Determine the (X, Y) coordinate at the center of the cell enclosing the given text.  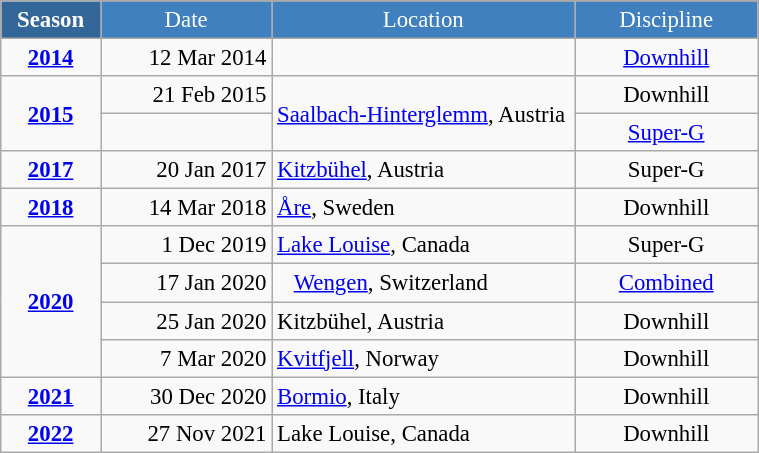
2021 (51, 396)
2022 (51, 433)
Location (424, 20)
25 Jan 2020 (186, 321)
Kvitfjell, Norway (424, 358)
20 Jan 2017 (186, 170)
17 Jan 2020 (186, 283)
2018 (51, 208)
Combined (666, 283)
2017 (51, 170)
Bormio, Italy (424, 396)
Wengen, Switzerland (424, 283)
Season (51, 20)
27 Nov 2021 (186, 433)
7 Mar 2020 (186, 358)
1 Dec 2019 (186, 245)
Discipline (666, 20)
21 Feb 2015 (186, 95)
30 Dec 2020 (186, 396)
Date (186, 20)
2020 (51, 301)
2015 (51, 114)
14 Mar 2018 (186, 208)
Saalbach-Hinterglemm, Austria (424, 114)
2014 (51, 58)
Åre, Sweden (424, 208)
12 Mar 2014 (186, 58)
